Capture the cell that displays the provided text and extract its [X, Y] central coordinate. 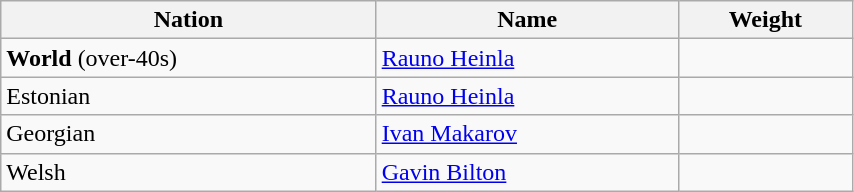
Welsh [188, 172]
Georgian [188, 134]
Nation [188, 20]
Name [527, 20]
Estonian [188, 96]
Weight [765, 20]
Ivan Makarov [527, 134]
Gavin Bilton [527, 172]
World (over-40s) [188, 58]
